Capture the cell that displays the provided text and extract its (X, Y) central coordinate. 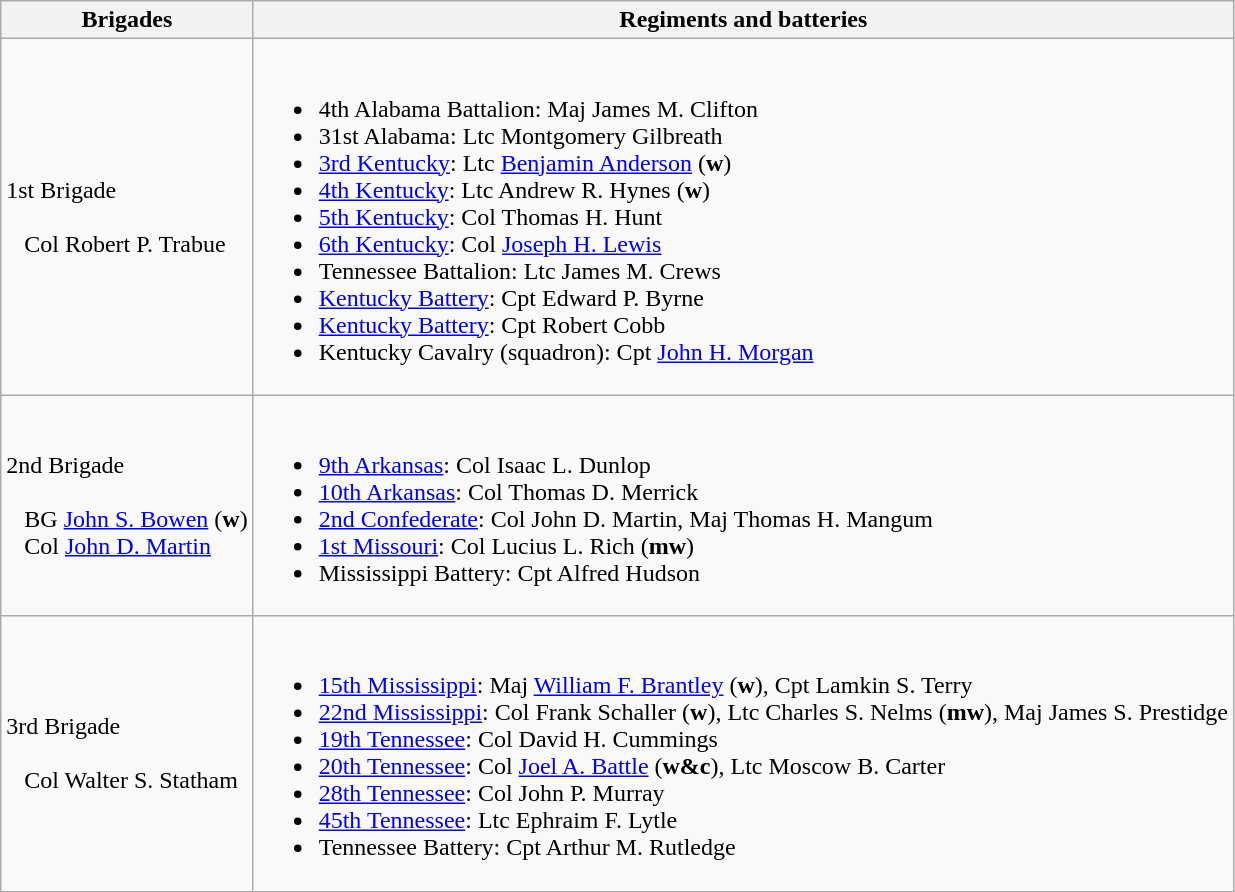
Brigades (127, 20)
Regiments and batteries (743, 20)
2nd Brigade BG John S. Bowen (w) Col John D. Martin (127, 506)
3rd Brigade Col Walter S. Statham (127, 754)
1st Brigade Col Robert P. Trabue (127, 217)
